Scan for the cell matching the given text and deliver its (x, y) coordinate at center. 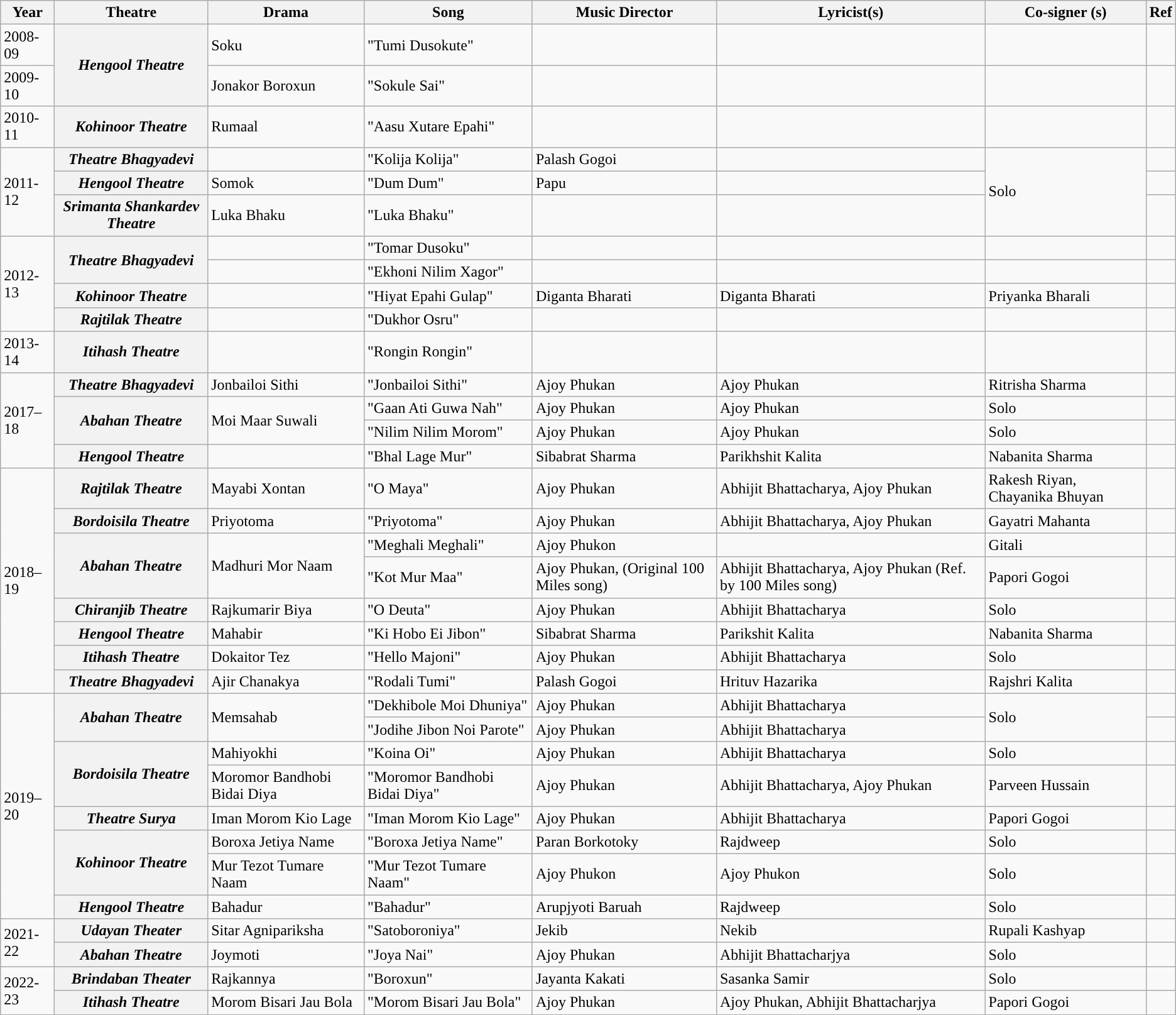
"Hiyat Epahi Gulap" (448, 295)
Ritrisha Sharma (1065, 384)
2009-10 (28, 85)
"O Maya" (448, 489)
Boroxa Jetiya Name (286, 842)
"Bahadur" (448, 907)
"Rodali Tumi" (448, 681)
2021-22 (28, 943)
"Moromor Bandhobi Bidai Diya" (448, 786)
Mahabir (286, 634)
Lyricist(s) (851, 13)
Nekib (851, 931)
Song (448, 13)
2022-23 (28, 990)
Abhijit Bhattacharjya (851, 955)
"Morom Bisari Jau Bola" (448, 1002)
Udayan Theater (131, 931)
Parikhshit Kalita (851, 456)
Mur Tezot Tumare Naam (286, 875)
Mayabi Xontan (286, 489)
Jonbailoi Sithi (286, 384)
Luka Bhaku (286, 215)
"Koina Oi" (448, 753)
Theatre (131, 13)
Theatre Surya (131, 818)
"Rongin Rongin" (448, 352)
Joymoti (286, 955)
2008-09 (28, 45)
2018–19 (28, 581)
Brindaban Theater (131, 979)
2012-13 (28, 283)
"Boroxun" (448, 979)
Sitar Agnipariksha (286, 931)
Sasanka Samir (851, 979)
Moi Maar Suwali (286, 420)
"Satoboroniya" (448, 931)
Moromor Bandhobi Bidai Diya (286, 786)
2013-14 (28, 352)
"Bhal Lage Mur" (448, 456)
"Sokule Sai" (448, 85)
"Boroxa Jetiya Name" (448, 842)
Bahadur (286, 907)
2011-12 (28, 191)
Parveen Hussain (1065, 786)
Parikshit Kalita (851, 634)
"Iman Morom Kio Lage" (448, 818)
Year (28, 13)
"Kot Mur Maa" (448, 577)
"Ki Hobo Ei Jibon" (448, 634)
"Aasu Xutare Epahi" (448, 127)
2010-11 (28, 127)
Rupali Kashyap (1065, 931)
Somok (286, 183)
"O Deuta" (448, 610)
"Jodihe Jibon Noi Parote" (448, 729)
Rajkannya (286, 979)
"Nilim Nilim Morom" (448, 432)
Co-signer (s) (1065, 13)
"Joya Nai" (448, 955)
Mahiyokhi (286, 753)
Rakesh Riyan, Chayanika Bhuyan (1065, 489)
"Hello Majoni" (448, 657)
"Ekhoni Nilim Xagor" (448, 272)
Papu (624, 183)
"Gaan Ati Guwa Nah" (448, 409)
Chiranjib Theatre (131, 610)
Soku (286, 45)
Paran Borkotoky (624, 842)
"Luka Bhaku" (448, 215)
Madhuri Mor Naam (286, 566)
Jonakor Boroxun (286, 85)
Abhijit Bhattacharya, Ajoy Phukan (Ref. by 100 Miles song) (851, 577)
"Priyotoma" (448, 521)
Gayatri Mahanta (1065, 521)
Priyanka Bharali (1065, 295)
"Dekhibole Moi Dhuniya" (448, 705)
"Mur Tezot Tumare Naam" (448, 875)
Ajoy Phukan, (Original 100 Miles song) (624, 577)
Rumaal (286, 127)
Morom Bisari Jau Bola (286, 1002)
"Dukhor Osru" (448, 319)
Memsahab (286, 717)
2017–18 (28, 420)
"Meghali Meghali" (448, 545)
Dokaitor Tez (286, 657)
Ajoy Phukan, Abhijit Bhattacharjya (851, 1002)
"Dum Dum" (448, 183)
Jayanta Kakati (624, 979)
Rajkumarir Biya (286, 610)
"Tumi Dusokute" (448, 45)
Priyotoma (286, 521)
Gitali (1065, 545)
2019–20 (28, 806)
Hrituv Hazarika (851, 681)
Arupjyoti Baruah (624, 907)
Iman Morom Kio Lage (286, 818)
"Tomar Dusoku" (448, 248)
Drama (286, 13)
Music Director (624, 13)
Srimanta Shankardev Theatre (131, 215)
"Jonbailoi Sithi" (448, 384)
"Kolija Kolija" (448, 159)
Ajir Chanakya (286, 681)
Jekib (624, 931)
Rajshri Kalita (1065, 681)
Ref (1161, 13)
